Output the (X, Y) coordinate of the center of the cell containing the given text.  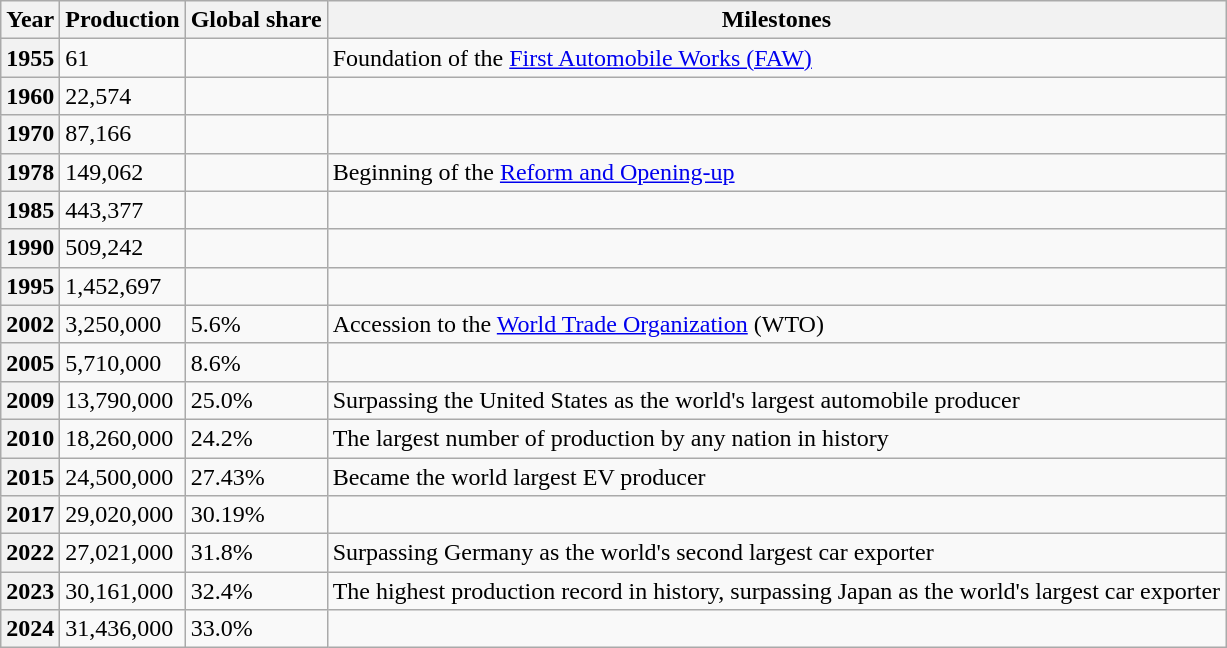
Became the world largest EV producer (776, 477)
2002 (30, 324)
2024 (30, 629)
1985 (30, 210)
30.19% (256, 515)
1955 (30, 58)
2010 (30, 438)
61 (122, 58)
27.43% (256, 477)
Accession to the World Trade Organization (WTO) (776, 324)
2022 (30, 553)
509,242 (122, 248)
22,574 (122, 96)
29,020,000 (122, 515)
Year (30, 20)
5,710,000 (122, 362)
31,436,000 (122, 629)
The largest number of production by any nation in history (776, 438)
Global share (256, 20)
2009 (30, 400)
Surpassing the United States as the world's largest automobile producer (776, 400)
18,260,000 (122, 438)
2017 (30, 515)
The highest production record in history, surpassing Japan as the world's largest car exporter (776, 591)
443,377 (122, 210)
1,452,697 (122, 286)
149,062 (122, 172)
Beginning of the Reform and Opening-up (776, 172)
Foundation of the First Automobile Works (FAW) (776, 58)
13,790,000 (122, 400)
27,021,000 (122, 553)
Milestones (776, 20)
2015 (30, 477)
31.8% (256, 553)
32.4% (256, 591)
5.6% (256, 324)
8.6% (256, 362)
24,500,000 (122, 477)
2023 (30, 591)
3,250,000 (122, 324)
87,166 (122, 134)
1960 (30, 96)
30,161,000 (122, 591)
Production (122, 20)
24.2% (256, 438)
1990 (30, 248)
33.0% (256, 629)
25.0% (256, 400)
2005 (30, 362)
1995 (30, 286)
Surpassing Germany as the world's second largest car exporter (776, 553)
1978 (30, 172)
1970 (30, 134)
